From the cell containing the given text, extract its center point as [x, y] coordinate. 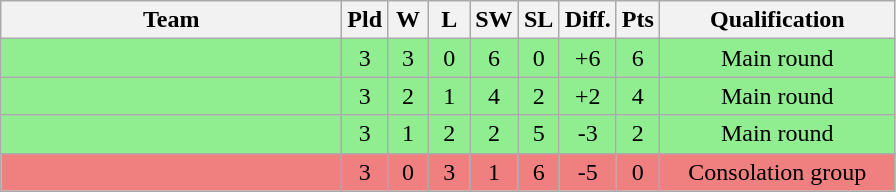
SL [538, 20]
-5 [588, 172]
SW [494, 20]
-3 [588, 134]
+2 [588, 96]
+6 [588, 58]
Diff. [588, 20]
5 [538, 134]
Consolation group [777, 172]
L [450, 20]
Pts [638, 20]
Pld [365, 20]
W [408, 20]
Qualification [777, 20]
Team [172, 20]
